Pinpoint the cell where the given text exists, returning its (X, Y) midpoint coordinate. 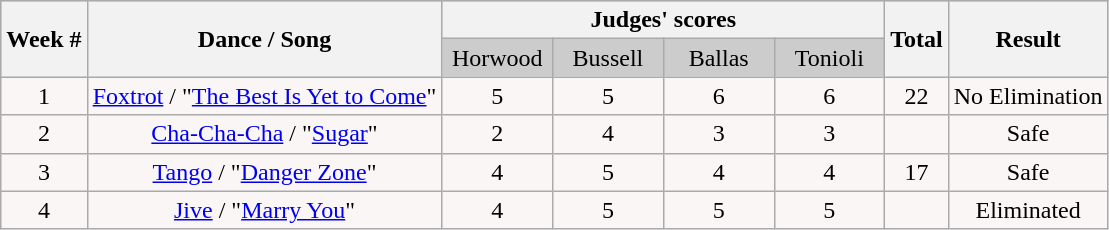
Week # (44, 39)
Result (1028, 39)
Eliminated (1028, 210)
Total (917, 39)
Cha-Cha-Cha / "Sugar" (264, 134)
Judges' scores (664, 20)
Bussell (608, 58)
17 (917, 172)
Foxtrot / "The Best Is Yet to Come" (264, 96)
22 (917, 96)
Jive / "Marry You" (264, 210)
1 (44, 96)
Tonioli (830, 58)
Dance / Song (264, 39)
Ballas (718, 58)
No Elimination (1028, 96)
Tango / "Danger Zone" (264, 172)
Horwood (498, 58)
